Find where the given text appears and provide that cell's center as (x, y) coordinate. 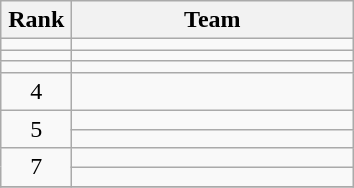
4 (36, 91)
5 (36, 129)
Rank (36, 20)
Team (212, 20)
7 (36, 167)
